Find where the given text appears and provide that cell's center as (X, Y) coordinate. 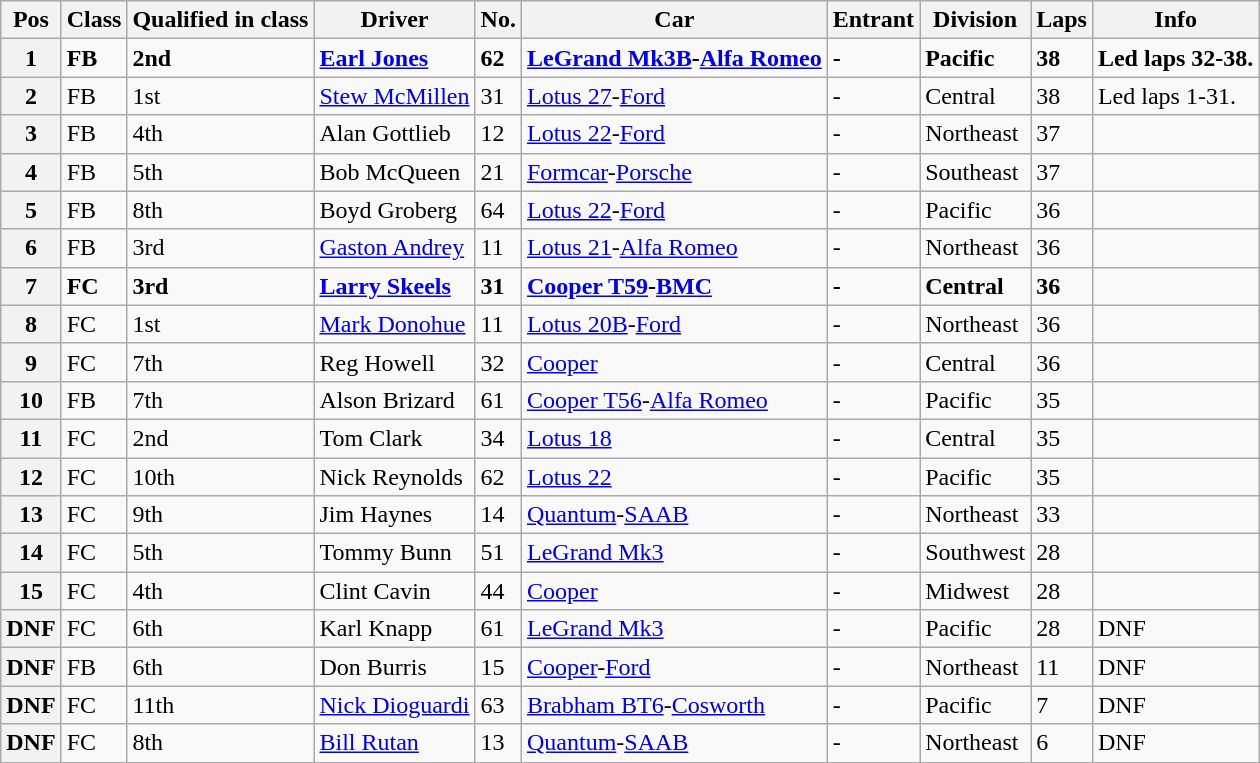
Boyd Groberg (394, 210)
Bill Rutan (394, 743)
Info (1175, 20)
Midwest (976, 591)
Brabham BT6-Cosworth (674, 705)
Lotus 21-Alfa Romeo (674, 248)
Tom Clark (394, 438)
33 (1062, 515)
5 (31, 210)
4 (31, 172)
44 (498, 591)
Alan Gottlieb (394, 134)
Led laps 1-31. (1175, 96)
Stew McMillen (394, 96)
Reg Howell (394, 362)
9th (220, 515)
3 (31, 134)
Earl Jones (394, 58)
Gaston Andrey (394, 248)
34 (498, 438)
Led laps 32-38. (1175, 58)
Southeast (976, 172)
Mark Donohue (394, 324)
Nick Reynolds (394, 477)
No. (498, 20)
9 (31, 362)
Lotus 18 (674, 438)
Entrant (873, 20)
Tommy Bunn (394, 553)
LeGrand Mk3B-Alfa Romeo (674, 58)
Don Burris (394, 667)
Formcar-Porsche (674, 172)
10 (31, 400)
8 (31, 324)
Larry Skeels (394, 286)
Nick Dioguardi (394, 705)
Division (976, 20)
Alson Brizard (394, 400)
Cooper T56-Alfa Romeo (674, 400)
Cooper T59-BMC (674, 286)
10th (220, 477)
Southwest (976, 553)
1 (31, 58)
Clint Cavin (394, 591)
Jim Haynes (394, 515)
64 (498, 210)
Karl Knapp (394, 629)
Pos (31, 20)
Car (674, 20)
2 (31, 96)
Lotus 20B-Ford (674, 324)
Laps (1062, 20)
Class (94, 20)
11th (220, 705)
21 (498, 172)
32 (498, 362)
63 (498, 705)
51 (498, 553)
Lotus 22 (674, 477)
Lotus 27-Ford (674, 96)
Bob McQueen (394, 172)
Qualified in class (220, 20)
Driver (394, 20)
Cooper-Ford (674, 667)
